Detect which cell encompasses the target text, then output its [X, Y] center coordinate. 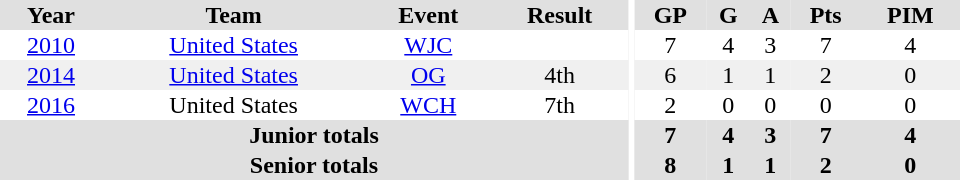
4th [560, 75]
GP [670, 15]
7th [560, 105]
Pts [826, 15]
G [728, 15]
A [770, 15]
Year [51, 15]
WCH [428, 105]
Team [234, 15]
Result [560, 15]
Senior totals [314, 165]
Junior totals [314, 135]
PIM [910, 15]
OG [428, 75]
WJC [428, 45]
8 [670, 165]
2016 [51, 105]
2010 [51, 45]
6 [670, 75]
Event [428, 15]
2014 [51, 75]
